For the text-containing cell, return its midpoint in [x, y] coordinate format. 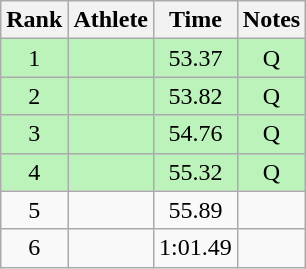
1 [34, 58]
53.82 [196, 96]
5 [34, 210]
2 [34, 96]
55.89 [196, 210]
55.32 [196, 172]
54.76 [196, 134]
1:01.49 [196, 248]
Notes [271, 20]
Athlete [111, 20]
6 [34, 248]
3 [34, 134]
Time [196, 20]
53.37 [196, 58]
Rank [34, 20]
4 [34, 172]
